Detect which cell encompasses the target text, then output its [x, y] center coordinate. 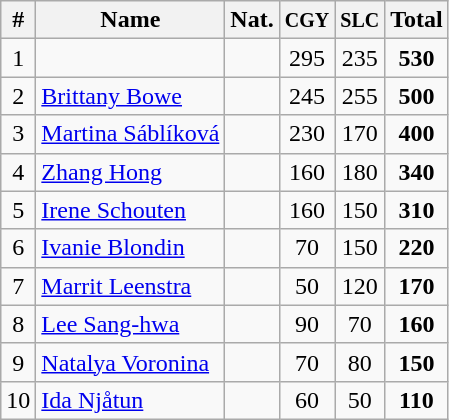
Zhang Hong [130, 172]
235 [360, 58]
180 [360, 172]
SLC [360, 20]
310 [417, 210]
# [18, 20]
110 [417, 400]
Ivanie Blondin [130, 248]
Name [130, 20]
60 [307, 400]
230 [307, 134]
255 [360, 96]
530 [417, 58]
8 [18, 324]
Irene Schouten [130, 210]
Marrit Leenstra [130, 286]
245 [307, 96]
80 [360, 362]
Natalya Voronina [130, 362]
Total [417, 20]
120 [360, 286]
5 [18, 210]
2 [18, 96]
6 [18, 248]
3 [18, 134]
4 [18, 172]
Ida Njåtun [130, 400]
9 [18, 362]
400 [417, 134]
Brittany Bowe [130, 96]
340 [417, 172]
220 [417, 248]
7 [18, 286]
10 [18, 400]
Lee Sang-hwa [130, 324]
CGY [307, 20]
90 [307, 324]
Martina Sáblíková [130, 134]
1 [18, 58]
500 [417, 96]
Nat. [252, 20]
295 [307, 58]
